Find where the given text appears and provide that cell's center as [x, y] coordinate. 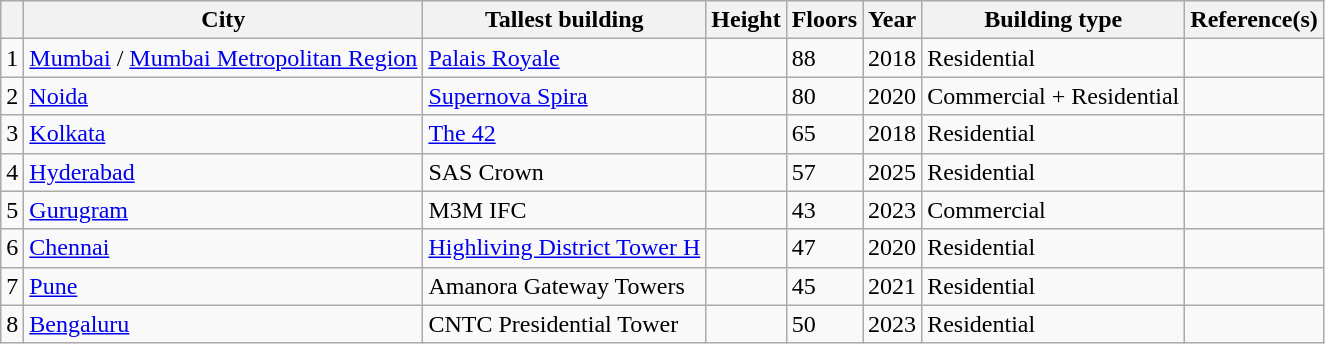
Hyderabad [224, 172]
Supernova Spira [564, 96]
1 [12, 58]
SAS Crown [564, 172]
Tallest building [564, 20]
M3M IFC [564, 210]
47 [824, 248]
Commercial + Residential [1054, 96]
Chennai [224, 248]
The 42 [564, 134]
Building type [1054, 20]
6 [12, 248]
57 [824, 172]
3 [12, 134]
Floors [824, 20]
Mumbai / Mumbai Metropolitan Region [224, 58]
City [224, 20]
65 [824, 134]
Amanora Gateway Towers [564, 286]
Gurugram [224, 210]
Height [746, 20]
45 [824, 286]
50 [824, 324]
Noida [224, 96]
Palais Royale [564, 58]
Year [892, 20]
2025 [892, 172]
Highliving District Tower H [564, 248]
CNTC Presidential Tower [564, 324]
Commercial [1054, 210]
4 [12, 172]
88 [824, 58]
8 [12, 324]
Pune [224, 286]
Bengaluru [224, 324]
5 [12, 210]
2021 [892, 286]
Reference(s) [1254, 20]
Kolkata [224, 134]
2 [12, 96]
7 [12, 286]
80 [824, 96]
43 [824, 210]
